Identify which cell holds the provided text, then report its (x, y) central coordinate. 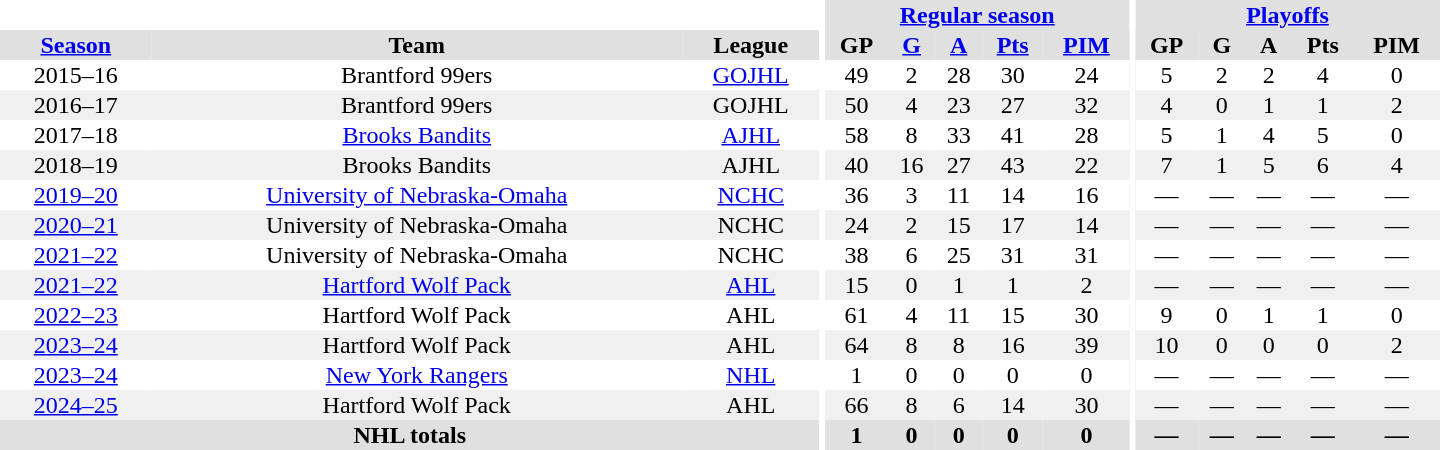
2019–20 (76, 195)
36 (856, 195)
23 (958, 105)
2016–17 (76, 105)
Playoffs (1288, 15)
NHL (751, 375)
New York Rangers (417, 375)
League (751, 45)
40 (856, 165)
61 (856, 315)
43 (1012, 165)
64 (856, 345)
22 (1086, 165)
2017–18 (76, 135)
10 (1166, 345)
49 (856, 75)
38 (856, 255)
58 (856, 135)
Team (417, 45)
7 (1166, 165)
2024–25 (76, 405)
66 (856, 405)
25 (958, 255)
2018–19 (76, 165)
2022–23 (76, 315)
17 (1012, 225)
NHL totals (410, 435)
2020–21 (76, 225)
Regular season (978, 15)
9 (1166, 315)
Season (76, 45)
2015–16 (76, 75)
50 (856, 105)
33 (958, 135)
41 (1012, 135)
32 (1086, 105)
39 (1086, 345)
3 (912, 195)
